For the text-containing cell, return its midpoint in (X, Y) coordinate format. 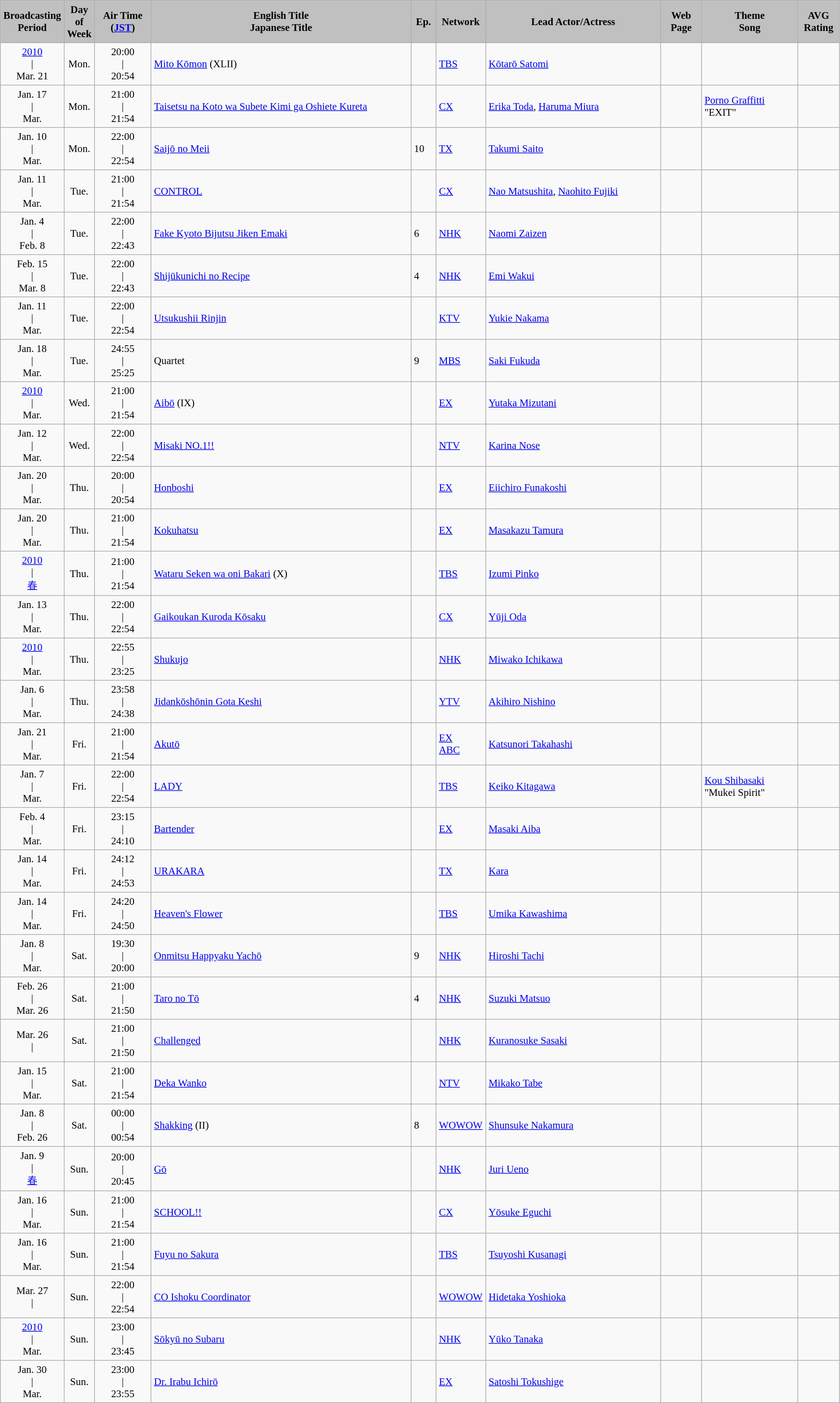
SCHOOL!! (281, 1212)
Kara (573, 871)
Tsuyoshi Kusanagi (573, 1254)
Jan. 7 | Mar. (32, 786)
Yutaka Mizutani (573, 403)
Air Time(JST) (123, 22)
Akutō (281, 744)
MBS (461, 361)
LADY (281, 786)
Akihiro Nishino (573, 701)
Izumi Pinko (573, 573)
Masaki Aiba (573, 829)
Kokuhatsu (281, 530)
Shakking (II) (281, 1125)
Mito Kōmon (XLII) (281, 64)
Utsukushii Rinjin (281, 318)
Emi Wakui (573, 276)
Mikako Tabe (573, 1083)
Hidetaka Yoshioka (573, 1297)
Yukie Nakama (573, 318)
Kuranosuke Sasaki (573, 1040)
Keiko Kitagawa (573, 786)
Gaikoukan Kuroda Kōsaku (281, 617)
WebPage (681, 22)
2010 | 春 (32, 573)
DayofWeek (79, 22)
Shukujo (281, 659)
24:55 | 25:25 (123, 361)
Saijō no Meii (281, 148)
Aibō (IX) (281, 403)
Jan. 6 | Mar. (32, 701)
Jan. 30 | Mar. (32, 1381)
Onmitsu Happyaku Yachō (281, 956)
CONTROL (281, 191)
Shunsuke Nakamura (573, 1125)
Network (461, 22)
BroadcastingPeriod (32, 22)
Yōsuke Eguchi (573, 1212)
URAKARA (281, 871)
Jan. 9 | 春 (32, 1168)
23:58 | 24:38 (123, 701)
Yūji Oda (573, 617)
Deka Wanko (281, 1083)
Wataru Seken wa oni Bakari (X) (281, 573)
Bartender (281, 829)
YTV (461, 701)
Mar. 26 | (32, 1040)
Dr. Irabu Ichirō (281, 1381)
ThemeSong (749, 22)
24:12 | 24:53 (123, 871)
Masakazu Tamura (573, 530)
19:30 | 20:00 (123, 956)
23:00 | 23:55 (123, 1381)
Suzuki Matsuo (573, 998)
Lead Actor/Actress (573, 22)
Honboshi (281, 487)
Nao Matsushita, Naohito Fujiki (573, 191)
Jan. 13 | Mar. (32, 617)
Challenged (281, 1040)
Fuyu no Sakura (281, 1254)
Taisetsu na Koto wa Subete Kimi ga Oshiete Kureta (281, 106)
2010 | Mar. 21 (32, 64)
Yūko Tanaka (573, 1339)
Naomi Zaizen (573, 233)
Satoshi Tokushige (573, 1381)
24:20 | 24:50 (123, 913)
Feb. 15 | Mar. 8 (32, 276)
6 (423, 233)
Jan. 8 | Feb. 26 (32, 1125)
Gō (281, 1168)
EXABC (461, 744)
Jan. 12 | Mar. (32, 445)
Miwako Ichikawa (573, 659)
Erika Toda, Haruma Miura (573, 106)
Karina Nose (573, 445)
Shijūkunichi no Recipe (281, 276)
Eiichiro Funakoshi (573, 487)
Quartet (281, 361)
Jan. 15 | Mar. (32, 1083)
Misaki NO.1!! (281, 445)
Kou Shibasaki"Mukei Spirit" (749, 786)
23:15 | 24:10 (123, 829)
Mar. 27 | (32, 1297)
Jan. 8 | Mar. (32, 956)
20:00 | 20:45 (123, 1168)
Jan. 10 | Mar. (32, 148)
Saki Fukuda (573, 361)
AVGRating (818, 22)
Hiroshi Tachi (573, 956)
Katsunori Takahashi (573, 744)
Feb. 4 | Mar. (32, 829)
00:00 | 00:54 (123, 1125)
8 (423, 1125)
CO Ishoku Coordinator (281, 1297)
Heaven's Flower (281, 913)
22:55 | 23:25 (123, 659)
Kōtarō Satomi (573, 64)
KTV (461, 318)
10 (423, 148)
Jidankōshōnin Gota Keshi (281, 701)
23:00 | 23:45 (123, 1339)
Umika Kawashima (573, 913)
Taro no Tō (281, 998)
Jan. 17 | Mar. (32, 106)
Jan. 4 | Feb. 8 (32, 233)
Sōkyū no Subaru (281, 1339)
Takumi Saito (573, 148)
English TitleJapanese Title (281, 22)
Feb. 26 | Mar. 26 (32, 998)
Jan. 21 | Mar. (32, 744)
Ep. (423, 22)
Juri Ueno (573, 1168)
Porno Graffitti"EXIT" (749, 106)
Fake Kyoto Bijutsu Jiken Emaki (281, 233)
Jan. 18 | Mar. (32, 361)
